Return (x, y) of the center of cell containing provided text 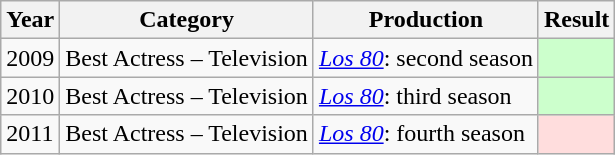
Year (30, 20)
Los 80: second season (426, 58)
Production (426, 20)
2011 (30, 134)
Los 80: third season (426, 96)
Result (576, 20)
Los 80: fourth season (426, 134)
Category (187, 20)
2009 (30, 58)
2010 (30, 96)
